Return the [x, y] coordinate for the center point of the cell that contains the specified text.  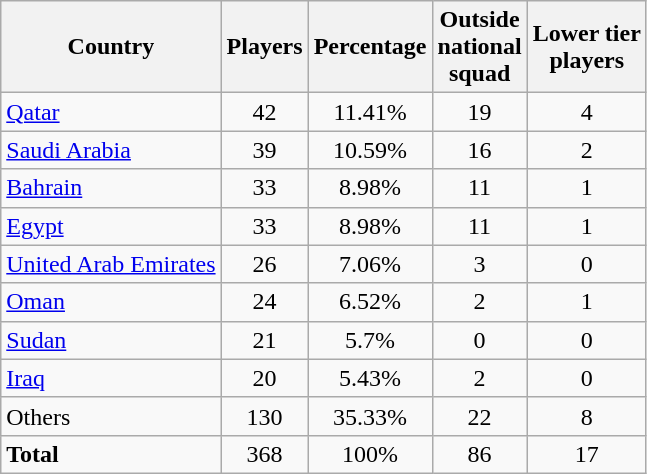
Oman [111, 302]
Total [111, 454]
24 [264, 302]
Bahrain [111, 188]
26 [264, 264]
21 [264, 340]
19 [480, 112]
10.59% [370, 150]
11.41% [370, 112]
5.43% [370, 378]
100% [370, 454]
Lower tier players [586, 47]
130 [264, 416]
Qatar [111, 112]
22 [480, 416]
Sudan [111, 340]
16 [480, 150]
39 [264, 150]
6.52% [370, 302]
5.7% [370, 340]
Players [264, 47]
20 [264, 378]
United Arab Emirates [111, 264]
368 [264, 454]
4 [586, 112]
Egypt [111, 226]
Percentage [370, 47]
17 [586, 454]
Outsidenationalsquad [480, 47]
Iraq [111, 378]
7.06% [370, 264]
35.33% [370, 416]
Country [111, 47]
8 [586, 416]
42 [264, 112]
86 [480, 454]
3 [480, 264]
Others [111, 416]
Saudi Arabia [111, 150]
